Extract the [X, Y] coordinate from the center of the cell holding the provided text.  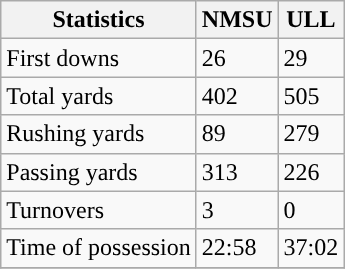
NMSU [237, 20]
313 [237, 172]
279 [311, 134]
226 [311, 172]
22:58 [237, 248]
Rushing yards [99, 134]
505 [311, 96]
3 [237, 210]
26 [237, 58]
First downs [99, 58]
Time of possession [99, 248]
37:02 [311, 248]
402 [237, 96]
29 [311, 58]
89 [237, 134]
ULL [311, 20]
Statistics [99, 20]
Turnovers [99, 210]
Passing yards [99, 172]
Total yards [99, 96]
0 [311, 210]
